For the text-containing cell, return its midpoint in [x, y] coordinate format. 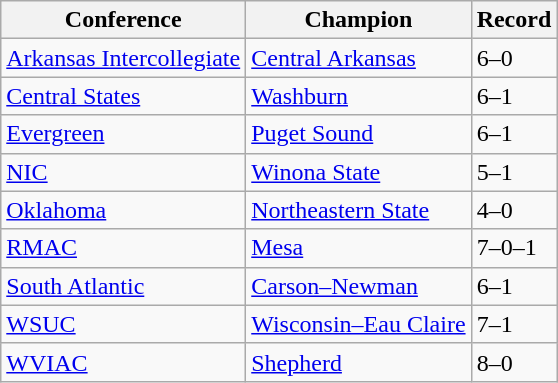
5–1 [514, 172]
Mesa [358, 248]
Central Arkansas [358, 58]
8–0 [514, 362]
RMAC [124, 248]
Conference [124, 20]
Arkansas Intercollegiate [124, 58]
Puget Sound [358, 134]
WSUC [124, 324]
WVIAC [124, 362]
South Atlantic [124, 286]
Shepherd [358, 362]
Washburn [358, 96]
6–0 [514, 58]
Winona State [358, 172]
Carson–Newman [358, 286]
Evergreen [124, 134]
Northeastern State [358, 210]
Champion [358, 20]
Record [514, 20]
Oklahoma [124, 210]
4–0 [514, 210]
7–0–1 [514, 248]
Wisconsin–Eau Claire [358, 324]
7–1 [514, 324]
NIC [124, 172]
Central States [124, 96]
